Extract the [X, Y] coordinate from the center of the cell holding the provided text.  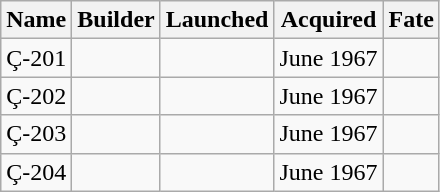
Ç-202 [36, 96]
Launched [217, 20]
Fate [411, 20]
Ç-201 [36, 58]
Acquired [328, 20]
Name [36, 20]
Builder [116, 20]
Ç-204 [36, 172]
Ç-203 [36, 134]
